Search for the cell housing the specified text and yield its (X, Y) center coordinate. 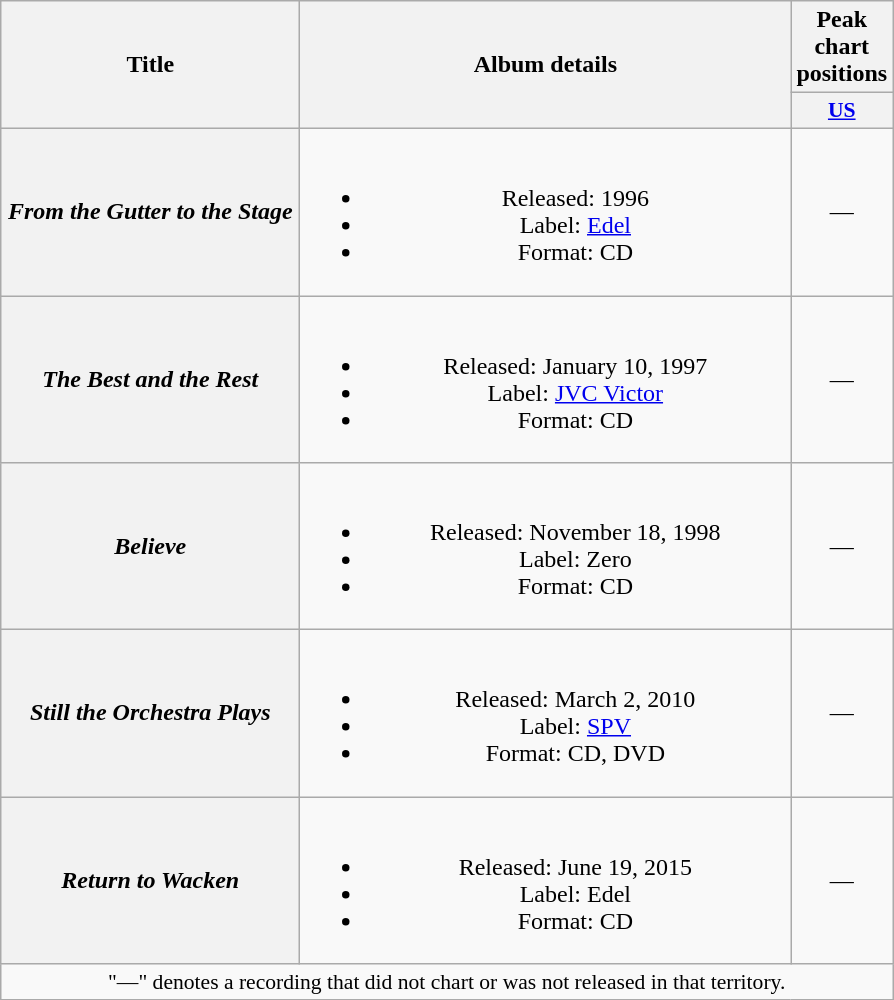
Released: January 10, 1997Label: JVC VictorFormat: CD (546, 380)
US (842, 111)
Return to Wacken (150, 880)
"—" denotes a recording that did not chart or was not released in that territory. (447, 982)
Title (150, 65)
Released: November 18, 1998Label: ZeroFormat: CD (546, 546)
Still the Orchestra Plays (150, 714)
The Best and the Rest (150, 380)
Peak chart positions (842, 47)
From the Gutter to the Stage (150, 212)
Album details (546, 65)
Released: June 19, 2015Label: EdelFormat: CD (546, 880)
Released: 1996Label: EdelFormat: CD (546, 212)
Released: March 2, 2010Label: SPVFormat: CD, DVD (546, 714)
Believe (150, 546)
